Return [X, Y] of the center of cell containing provided text 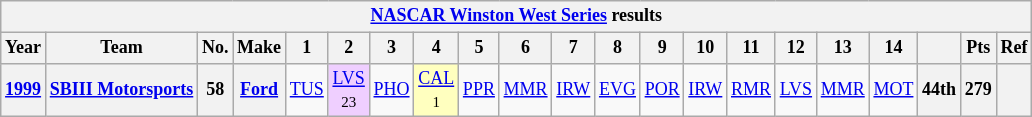
1999 [24, 90]
LVS23 [348, 90]
5 [480, 48]
Pts [978, 48]
EVG [618, 90]
58 [216, 90]
3 [392, 48]
14 [894, 48]
9 [662, 48]
11 [752, 48]
RMR [752, 90]
8 [618, 48]
2 [348, 48]
PHO [392, 90]
PPR [480, 90]
4 [436, 48]
NASCAR Winston West Series results [516, 16]
SBIII Motorsports [121, 90]
MOT [894, 90]
7 [574, 48]
POR [662, 90]
1 [306, 48]
Team [121, 48]
279 [978, 90]
Year [24, 48]
12 [796, 48]
Ford [260, 90]
No. [216, 48]
CAL1 [436, 90]
13 [842, 48]
6 [526, 48]
10 [706, 48]
Make [260, 48]
TUS [306, 90]
Ref [1014, 48]
44th [940, 90]
LVS [796, 90]
